Locate the cell with the specified text and output its [X, Y] center coordinate. 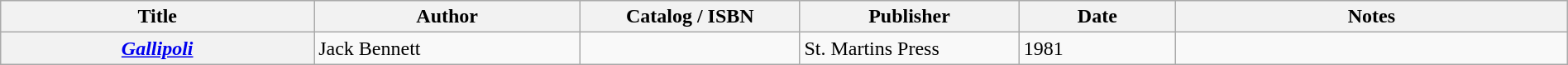
Jack Bennett [447, 48]
Author [447, 17]
Notes [1372, 17]
1981 [1097, 48]
Publisher [910, 17]
St. Martins Press [910, 48]
Catalog / ISBN [690, 17]
Title [157, 17]
Gallipoli [157, 48]
Date [1097, 17]
